Pinpoint the cell where the given text exists, returning its (x, y) midpoint coordinate. 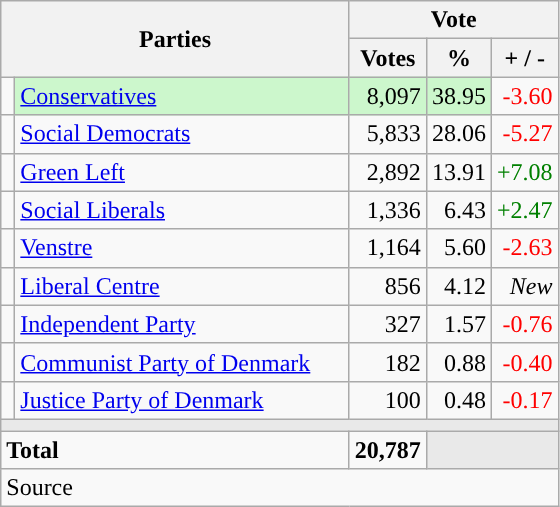
8,097 (388, 96)
Liberal Centre (182, 286)
Green Left (182, 172)
-2.63 (524, 248)
5.60 (458, 248)
28.06 (458, 134)
+7.08 (524, 172)
856 (388, 286)
Votes (388, 58)
Conservatives (182, 96)
1,336 (388, 210)
Independent Party (182, 324)
Social Democrats (182, 134)
20,787 (388, 449)
Justice Party of Denmark (182, 400)
100 (388, 400)
0.88 (458, 362)
182 (388, 362)
38.95 (458, 96)
13.91 (458, 172)
+2.47 (524, 210)
1.57 (458, 324)
Total (176, 449)
-0.40 (524, 362)
-5.27 (524, 134)
% (458, 58)
New (524, 286)
5,833 (388, 134)
Parties (176, 39)
6.43 (458, 210)
-3.60 (524, 96)
-0.17 (524, 400)
Venstre (182, 248)
Source (280, 488)
0.48 (458, 400)
Social Liberals (182, 210)
2,892 (388, 172)
+ / - (524, 58)
4.12 (458, 286)
Vote (454, 20)
Communist Party of Denmark (182, 362)
1,164 (388, 248)
327 (388, 324)
-0.76 (524, 324)
